Extract the [X, Y] coordinate from the center of the cell holding the provided text.  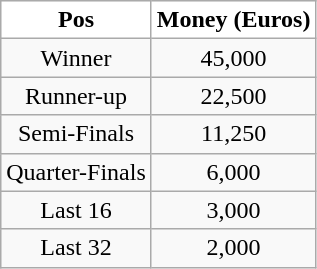
Pos [76, 20]
11,250 [234, 134]
3,000 [234, 210]
2,000 [234, 248]
45,000 [234, 58]
Last 16 [76, 210]
Quarter-Finals [76, 172]
Runner-up [76, 96]
Money (Euros) [234, 20]
Winner [76, 58]
Last 32 [76, 248]
Semi-Finals [76, 134]
6,000 [234, 172]
22,500 [234, 96]
